Return [x, y] of the center of cell containing provided text 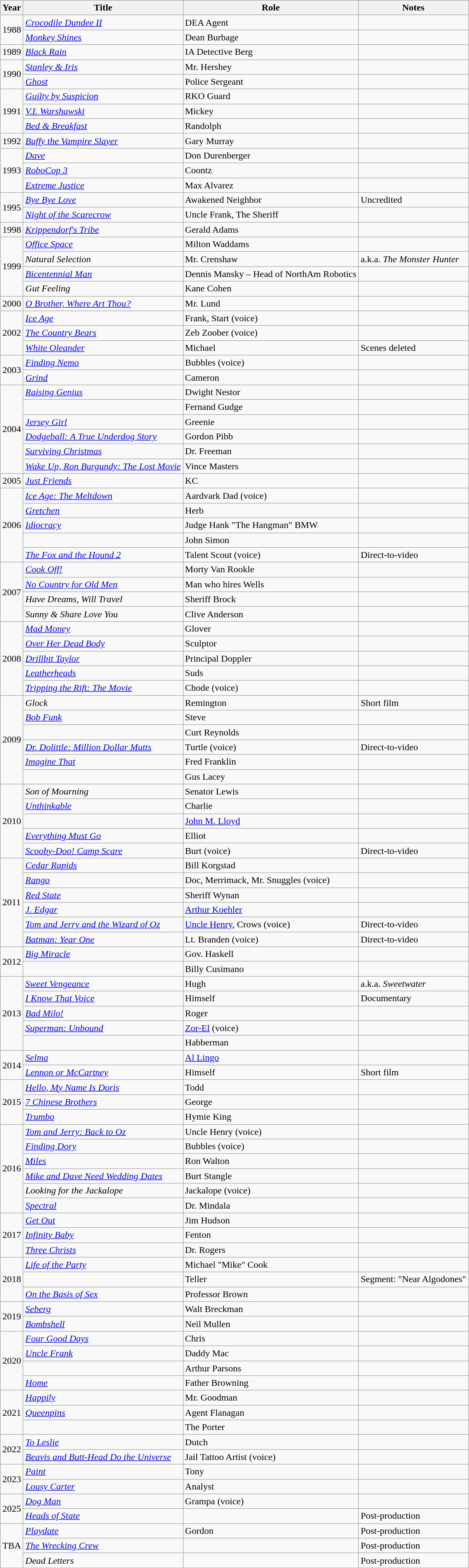
Glover [271, 629]
Judge Hank "The Hangman" BMW [271, 525]
Buffy the Vampire Slayer [103, 141]
Uncredited [413, 200]
Dr. Dolittle: Million Dollar Mutts [103, 747]
Mr. Lund [271, 303]
Mr. Crenshaw [271, 259]
Analyst [271, 1486]
Zor-El (voice) [271, 1028]
Gary Murray [271, 141]
Fenton [271, 1235]
Beavis and Butt-Head Do the Universe [103, 1457]
Office Space [103, 244]
Miles [103, 1161]
Chode (voice) [271, 688]
Dave [103, 155]
2019 [12, 1316]
Mr. Hershey [271, 67]
Grind [103, 377]
J. Edgar [103, 910]
Imagine That [103, 762]
Big Miracle [103, 954]
Bed & Breakfast [103, 126]
Night of the Scarecrow [103, 215]
Scenes deleted [413, 348]
2008 [12, 658]
Gretchen [103, 510]
Dr. Freeman [271, 451]
Elliot [271, 836]
Bad Milo! [103, 1013]
Suds [271, 673]
Dr. Rogers [271, 1250]
Selma [103, 1058]
Year [12, 8]
Glock [103, 703]
Guilty by Suspicion [103, 96]
2003 [12, 370]
7 Chinese Brothers [103, 1102]
Uncle Henry (voice) [271, 1132]
V.I. Warshawski [103, 111]
Documentary [413, 998]
Mickey [271, 111]
Fernand Gudge [271, 407]
Gov. Haskell [271, 954]
Doc, Merrimack, Mr. Snuggles (voice) [271, 880]
Neil Mullen [271, 1324]
Bye Bye Love [103, 200]
DEA Agent [271, 23]
Crocodile Dundee II [103, 23]
Vince Masters [271, 466]
Ron Walton [271, 1161]
Michael "Mike" Cook [271, 1265]
Uncle Henry, Crows (voice) [271, 925]
Daddy Mac [271, 1353]
Steve [271, 718]
George [271, 1102]
Bob Funk [103, 718]
To Leslie [103, 1442]
Jackalope (voice) [271, 1191]
Chris [271, 1338]
Looking for the Jackalope [103, 1191]
Michael [271, 348]
Bicentennial Man [103, 274]
2002 [12, 333]
Monkey Shines [103, 37]
Dennis Mansky – Head of NorthAm Robotics [271, 274]
Dutch [271, 1442]
Father Browning [271, 1383]
White Oleander [103, 348]
2017 [12, 1235]
Ghost [103, 82]
1999 [12, 267]
Jersey Girl [103, 422]
Mad Money [103, 629]
Infinity Baby [103, 1235]
RKO Guard [271, 96]
Kane Cohen [271, 289]
Role [271, 8]
Max Alvarez [271, 185]
2004 [12, 429]
Dog Man [103, 1501]
2023 [12, 1479]
Arthur Koehler [271, 910]
Clive Anderson [271, 614]
Charlie [271, 806]
1989 [12, 52]
Principal Doppler [271, 659]
2021 [12, 1413]
Surviving Christmas [103, 451]
Leatherheads [103, 673]
Queenpins [103, 1413]
KC [271, 481]
Natural Selection [103, 259]
No Country for Old Men [103, 584]
Raising Genius [103, 392]
On the Basis of Sex [103, 1294]
The Wrecking Crew [103, 1545]
2022 [12, 1450]
Seberg [103, 1309]
Milton Waddams [271, 244]
2016 [12, 1169]
Cameron [271, 377]
Cook Off! [103, 570]
Todd [271, 1087]
2014 [12, 1065]
Professor Brown [271, 1294]
2020 [12, 1361]
Arthur Parsons [271, 1368]
Spectral [103, 1206]
Al Lingo [271, 1058]
1992 [12, 141]
Trumbo [103, 1117]
Remington [271, 703]
Turtle (voice) [271, 747]
Notes [413, 8]
2015 [12, 1102]
Dr. Mindala [271, 1206]
Zeb Zoober (voice) [271, 333]
1995 [12, 207]
Jim Hudson [271, 1220]
Just Friends [103, 481]
Grampa (voice) [271, 1501]
Greenie [271, 422]
Gut Feeling [103, 289]
Home [103, 1383]
Morty Van Rookle [271, 570]
Tony [271, 1472]
Agent Flanagan [271, 1413]
1993 [12, 170]
Heads of State [103, 1516]
2000 [12, 303]
Krippendorf's Tribe [103, 230]
Paint [103, 1472]
Billy Cusimano [271, 969]
Sheriff Brock [271, 599]
Roger [271, 1013]
1998 [12, 230]
Senator Lewis [271, 791]
Habberman [271, 1043]
Coontz [271, 170]
2025 [12, 1509]
Curt Reynolds [271, 732]
Hymie King [271, 1117]
I Know That Voice [103, 998]
Wake Up, Ron Burgundy: The Lost Movie [103, 466]
Man who hires Wells [271, 584]
2013 [12, 1013]
Gerald Adams [271, 230]
Scooby-Doo! Camp Scare [103, 850]
a.k.a. Sweetwater [413, 984]
Fred Franklin [271, 762]
Unthinkable [103, 806]
Get Out [103, 1220]
Sculptor [271, 643]
Bombshell [103, 1324]
John M. Lloyd [271, 821]
Hello, My Name Is Doris [103, 1087]
Cedar Rapids [103, 865]
Walt Breckman [271, 1309]
Bill Korgstad [271, 865]
Sheriff Wynan [271, 895]
Superman: Unbound [103, 1028]
2011 [12, 902]
Dwight Nestor [271, 392]
Burt (voice) [271, 850]
Ice Age [103, 318]
Dead Letters [103, 1560]
Lt. Branden (voice) [271, 939]
TBA [12, 1545]
Everything Must Go [103, 836]
The Country Bears [103, 333]
Dean Burbage [271, 37]
1990 [12, 74]
Son of Mourning [103, 791]
Black Rain [103, 52]
Teller [271, 1279]
Idiocracy [103, 525]
Lousy Carter [103, 1486]
Title [103, 8]
Finding Dory [103, 1146]
Tom and Jerry and the Wizard of Oz [103, 925]
Sweet Vengeance [103, 984]
Playdate [103, 1531]
2007 [12, 592]
Ice Age: The Meltdown [103, 496]
2012 [12, 962]
Gordon [271, 1531]
1988 [12, 30]
Lennon or McCartney [103, 1072]
Aardvark Dad (voice) [271, 496]
Mr. Goodman [271, 1398]
Three Christs [103, 1250]
Extreme Justice [103, 185]
O Brother, Where Art Thou? [103, 303]
Drillbit Taylor [103, 659]
Batman: Year One [103, 939]
Segment: "Near Algodones" [413, 1279]
Uncle Frank, The Sheriff [271, 215]
Tom and Jerry: Back to Oz [103, 1132]
Mike and Dave Need Wedding Dates [103, 1176]
Happily [103, 1398]
Over Her Dead Body [103, 643]
2006 [12, 525]
Four Good Days [103, 1338]
Tripping the Rift: The Movie [103, 688]
Burt Stangle [271, 1176]
Gordon Pibb [271, 437]
Rango [103, 880]
Police Sergeant [271, 82]
Don Durenberger [271, 155]
a.k.a. The Monster Hunter [413, 259]
Frank, Start (voice) [271, 318]
Randolph [271, 126]
Dodgeball: A True Underdog Story [103, 437]
Hugh [271, 984]
2005 [12, 481]
Sunny & Share Love You [103, 614]
Gus Lacey [271, 777]
The Porter [271, 1427]
2009 [12, 740]
Herb [271, 510]
RoboCop 3 [103, 170]
The Fox and the Hound 2 [103, 555]
Have Dreams, Will Travel [103, 599]
Jail Tattoo Artist (voice) [271, 1457]
Red State [103, 895]
Stanley & Iris [103, 67]
Life of the Party [103, 1265]
John Simon [271, 540]
IA Detective Berg [271, 52]
2010 [12, 821]
2018 [12, 1279]
Awakened Neighbor [271, 200]
1991 [12, 111]
Finding Nemo [103, 362]
Talent Scout (voice) [271, 555]
Uncle Frank [103, 1353]
